Return the [x, y] coordinate for the center point of the cell that contains the specified text.  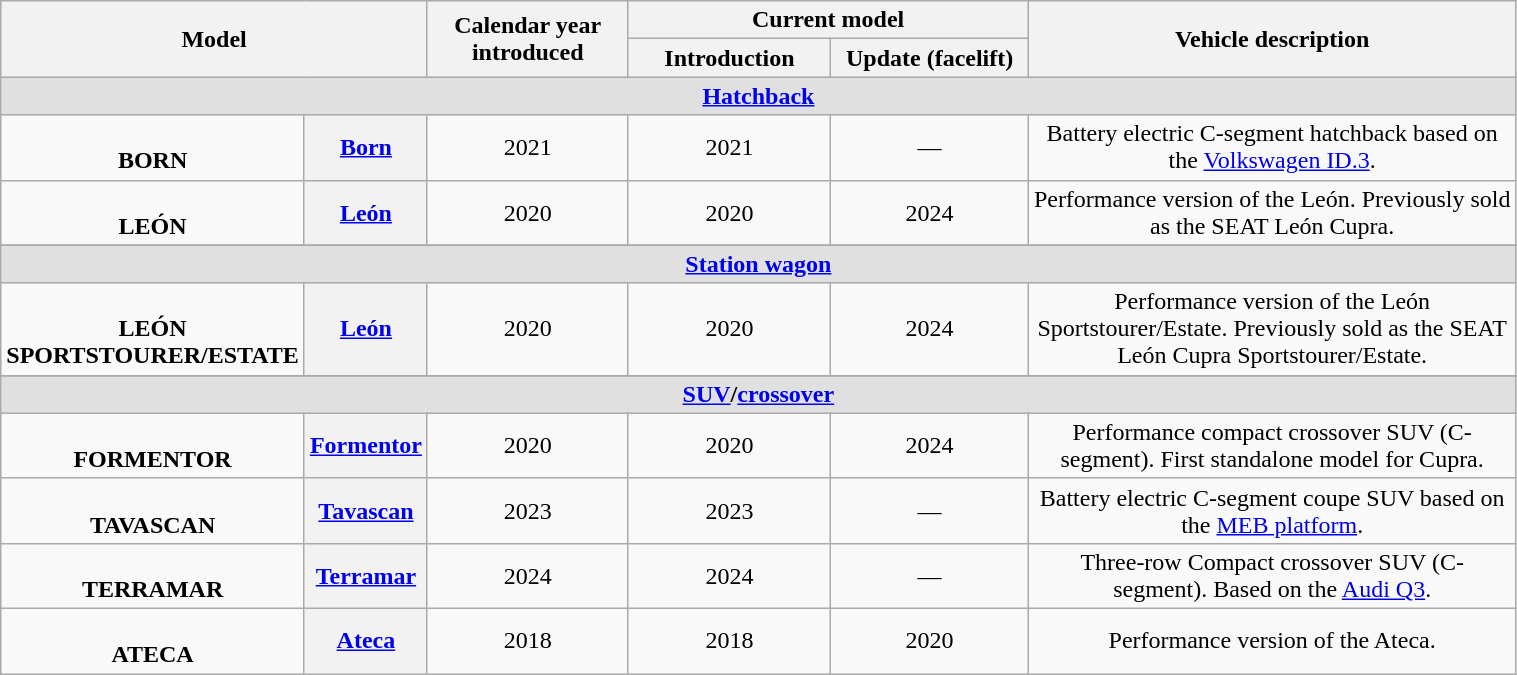
BORN [153, 148]
Station wagon [758, 264]
ATECA [153, 640]
TAVASCAN [153, 510]
Performance version of the León Sportstourer/Estate. Previously sold as the SEAT León Cupra Sportstourer/Estate. [1272, 329]
LEÓN SPORTSTOURER/ESTATE [153, 329]
Formentor [366, 446]
Ateca [366, 640]
Battery electric C-segment coupe SUV based on the MEB platform. [1272, 510]
Tavascan [366, 510]
TERRAMAR [153, 576]
SUV/crossover [758, 394]
Born [366, 148]
Hatchback [758, 96]
Performance version of the León. Previously sold as the SEAT León Cupra. [1272, 212]
Calendar yearintroduced [528, 39]
Update (facelift) [930, 58]
Performance compact crossover SUV (C-segment). First standalone model for Cupra. [1272, 446]
Battery electric C-segment hatchback based on the Volkswagen ID.3. [1272, 148]
Three-row Compact crossover SUV (C-segment). Based on the Audi Q3. [1272, 576]
Current model [828, 20]
Introduction [730, 58]
LEÓN [153, 212]
Vehicle description [1272, 39]
Model [214, 39]
Terramar [366, 576]
FORMENTOR [153, 446]
Performance version of the Ateca. [1272, 640]
